Scan for the cell matching the given text and deliver its [x, y] coordinate at center. 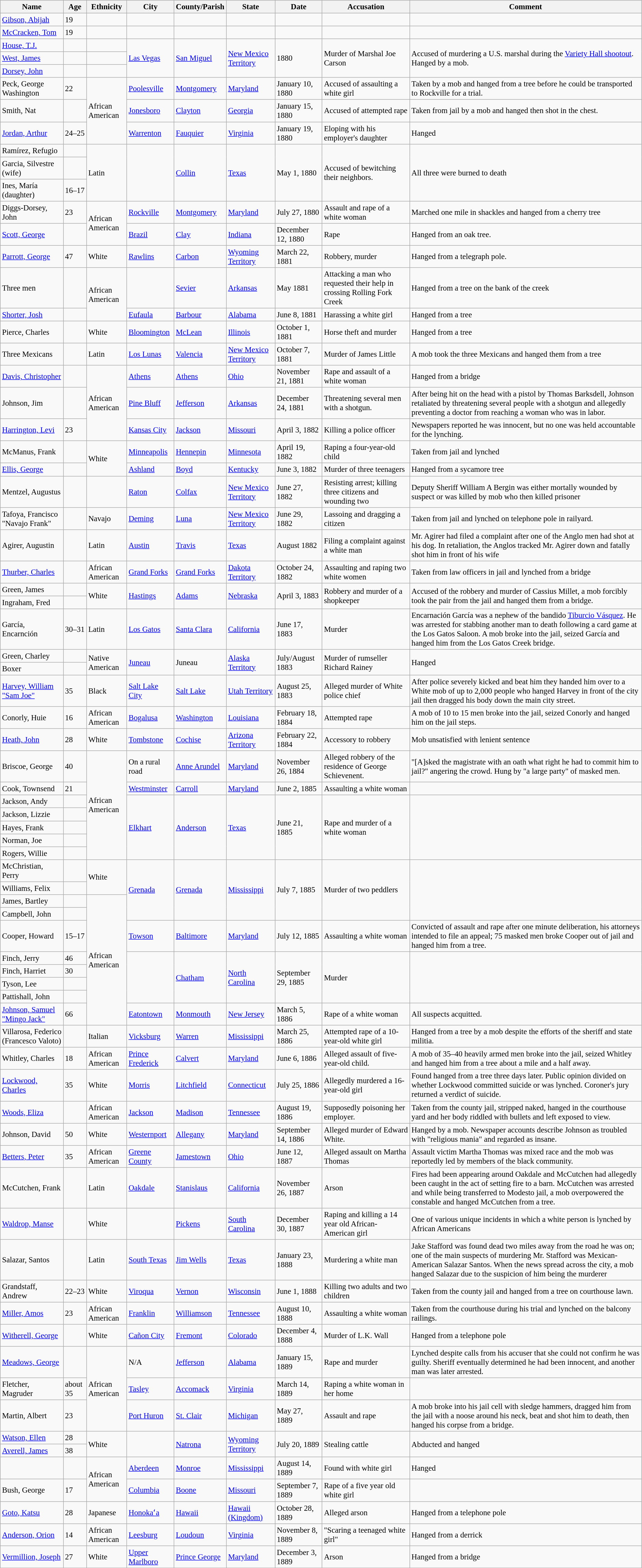
Honokaʻa [150, 1512]
July 12, 1885 [299, 936]
Name [32, 7]
December 3, 1889 [299, 1557]
Poolesville [150, 88]
Newspapers reported he was innocent, but no one was held accountable for the lynching. [526, 430]
Deming [150, 519]
July 7, 1885 [299, 890]
March 5, 1886 [299, 1014]
Hawaii [200, 1512]
Kentucky [250, 470]
Betters, Peter [32, 1156]
Rape of a white woman [366, 1014]
Diggs-Dorsey, John [32, 212]
Killing a police officer [366, 430]
Salazar, Santos [32, 1260]
Abducted and hanged [526, 1444]
Hayes, Frank [32, 828]
Eufaula [150, 315]
October 7, 1881 [299, 354]
Hanged by a mob. Newspaper accounts describe Johnson as troubled with "religious mania" and regarded as insane. [526, 1134]
24–25 [75, 133]
Mob unsatisfied with lenient sentence [526, 740]
Williams, Felix [32, 888]
Accused of attempted rape [366, 111]
Fremont [200, 1336]
Finch, Jerry [32, 958]
50 [75, 1134]
Lassoing and dragging a citizen [366, 519]
Filing a complaint against a white man [366, 545]
Vernon [200, 1291]
September 7, 1889 [299, 1491]
A mob of 35–40 heavily armed men broke into the jail, seized Whitley and hanged him from a tree about a mile and a half away. [526, 1059]
County/Parish [200, 7]
Goto, Katsu [32, 1512]
Stealing cattle [366, 1444]
15–17 [75, 936]
Johnson, Jim [32, 403]
July/August 1883 [299, 662]
Norman, Joe [32, 840]
Taken from jail and lynched on telephone pole in railyard. [526, 519]
Mentzel, Augustus [32, 492]
Scott, George [32, 234]
Murder of two peddlers [366, 890]
Kansas City [150, 430]
Boone [200, 1491]
Brazil [150, 234]
Luna [200, 519]
July 25, 1886 [299, 1086]
66 [75, 1014]
A mob of 10 to 15 men broke into the jail, seized Conorly and hanged him on the jail steps. [526, 718]
Pattishall, John [32, 997]
State [250, 7]
Accessory to robbery [366, 740]
Los Lunas [150, 354]
Accomack [200, 1389]
October 24, 1882 [299, 572]
South Texas [150, 1260]
San Miguel [200, 58]
Taken by a mob and hanged from a tree before he could be transported to Rockville for a trial. [526, 88]
Attempted rape [366, 718]
27 [75, 1557]
August 19, 1886 [299, 1112]
Miller, Amos [32, 1313]
1880 [299, 58]
Finch, Harriet [32, 971]
Hennepin [200, 452]
Rape and murder [366, 1362]
September 14, 1886 [299, 1134]
Collin [200, 173]
"[A]sked the magistrate with an oath what right he had to commit him to jail?" angering the crowd. Hung by "a large party" of masked men. [526, 767]
January 15, 1889 [299, 1362]
Accused of the robbery and murder of Cassius Millet, a mob forcibly took the pair from the jail and hanged them from a bridge. [526, 596]
Supposedly poisoning her employer. [366, 1112]
Warren [200, 1036]
18 [75, 1059]
Pine Bluff [150, 403]
Colfax [200, 492]
38 [75, 1451]
Loudoun [200, 1534]
October 28, 1889 [299, 1512]
Waldrop, Manse [32, 1224]
Raping a white woman in her home [366, 1389]
Tasley [150, 1389]
46 [75, 958]
City [150, 7]
Garcia, Silvestre (wife) [32, 168]
December 4, 1888 [299, 1336]
Italian [107, 1036]
All suspects acquitted. [526, 1014]
August 25, 1883 [299, 691]
Peck, George Washington [32, 88]
January 10, 1880 [299, 88]
Aberdeen [150, 1468]
Rape [366, 234]
Leesburg [150, 1534]
Tafoya, Francisco "Navajo Frank" [32, 519]
May 1, 1880 [299, 173]
Murder of James Little [366, 354]
Nebraska [250, 596]
Hanged from an oak tree. [526, 234]
16–17 [75, 190]
Rogers, Willie [32, 853]
November 21, 1881 [299, 376]
Rape and murder of a white woman [366, 827]
Ashland [150, 470]
Killing two adults and two children [366, 1291]
Ethnicity [107, 7]
South Carolina [250, 1224]
Assault victim Martha Thomas was mixed race and the mob was reportedly led by members of the black community. [526, 1156]
Boxer [32, 669]
Travis [200, 545]
Jonesboro [150, 111]
Vermillion, Joseph [32, 1557]
Horse theft and murder [366, 332]
Alleged robbery of the residence of George Schievenent. [366, 767]
June 3, 1882 [299, 470]
Thurber, Charles [32, 572]
Port Huron [150, 1416]
Witherell, George [32, 1336]
Jackson, Lizzie [32, 814]
Parrott, George [32, 256]
Taken from the county jail and hanged from a tree on courthouse lawn. [526, 1291]
Natrona [200, 1444]
Marched one mile in shackles and hanged from a cherry tree [526, 212]
Green, Charley [32, 656]
March 25, 1886 [299, 1036]
Rape of a five year old white girl [366, 1491]
December 24, 1881 [299, 403]
Taken from the courthouse during his trial and lynched on the balcony railings. [526, 1313]
Gibson, Abijah [32, 20]
Warrenton [150, 133]
Meadows, George [32, 1362]
Averell, James [32, 1451]
Alleged murder of Edward White. [366, 1134]
22 [75, 88]
West, James [32, 58]
Calvert [200, 1059]
Whitley, Charles [32, 1059]
May 27, 1889 [299, 1416]
McChristian, Perry [32, 870]
October 1, 1881 [299, 332]
Harvey, William "Sam Joe" [32, 691]
McCracken, Tom [32, 33]
Accusation [366, 7]
Threatening several men with a shotgun. [366, 403]
McCutchen, Frank [32, 1188]
November 26, 1887 [299, 1188]
Three Mexicans [32, 354]
Navajo [107, 519]
Raping a four-year-old child [366, 452]
Taken from law officers in jail and lynched from a bridge [526, 572]
Austin [150, 545]
Fletcher, Magruder [32, 1389]
Hanged from a tree by a mob despite the efforts of the sheriff and state militia. [526, 1036]
Indiana [250, 234]
Green, James [32, 590]
Assault and rape [366, 1416]
Clay [200, 234]
Harrington, Levi [32, 430]
Murder of L.K. Wall [366, 1336]
June 6, 1886 [299, 1059]
March 22, 1881 [299, 256]
Age [75, 7]
Salt Lake City [150, 691]
Woods, Eliza [32, 1112]
N/A [150, 1362]
Raton [150, 492]
Attacking a man who requested their help in crossing Rolling Fork Creek [366, 288]
Date [299, 7]
All three were burned to death [526, 173]
Utah Territory [250, 691]
Jordan, Arthur [32, 133]
April 3, 1882 [299, 430]
Connecticut [250, 1086]
Smith, Nat [32, 111]
Eatontown [150, 1014]
Black [107, 691]
Bush, George [32, 1491]
Valencia [200, 354]
Lockwood, Charles [32, 1086]
Deputy Sheriff William A Bergin was either mortally wounded by suspect or was killed by mob who then killed prisoner [526, 492]
Comment [526, 7]
One of various unique incidents in which a white person is lynched by African Americans [526, 1224]
Allegedly murdered a 16-year-old girl [366, 1086]
April 19, 1882 [299, 452]
Hanged from a derrick [526, 1534]
Georgia [250, 111]
Carroll [200, 789]
June 2, 1885 [299, 789]
47 [75, 256]
Rape and assault of a white woman [366, 376]
Grandstaff, Andrew [32, 1291]
Arizona Territory [250, 740]
Found with white girl [366, 1468]
Murdering a white man [366, 1260]
Jamestown [200, 1156]
Washington [200, 718]
Alleged arson [366, 1512]
Wisconsin [250, 1291]
New Jersey [250, 1014]
Alleged assault of five-year-old child. [366, 1059]
Briscoe, George [32, 767]
February 22, 1884 [299, 740]
Sevier [200, 288]
Minneapolis [150, 452]
Prince George [200, 1557]
Carbon [200, 256]
Minnesota [250, 452]
Davis, Christopher [32, 376]
Litchfield [200, 1086]
Cochise [200, 740]
Hanged from a telegraph pole. [526, 256]
Bogalusa [150, 718]
Native American [107, 662]
Assaulting and raping two white women [366, 572]
McManus, Frank [32, 452]
Pickens [200, 1224]
Tombstone [150, 740]
Las Vegas [150, 58]
Vicksburg [150, 1036]
Jackson, Andy [32, 801]
December 12, 1880 [299, 234]
Rawlins [150, 256]
August 14, 1889 [299, 1468]
Adams [200, 596]
James, Bartley [32, 901]
Rockville [150, 212]
Alleged murder of White police chief [366, 691]
Robbery, murder [366, 256]
On a rural road [150, 767]
Heath, John [32, 740]
August 10, 1888 [299, 1313]
Ramírez, Refugio [32, 150]
Jim Wells [200, 1260]
Illinois [250, 332]
Oakdale [150, 1188]
Accused of bewitching their neighbors. [366, 173]
Towson [150, 936]
Alaska Territory [250, 662]
22–23 [75, 1291]
Villarosa, Federico (Francesco Valoto) [32, 1036]
January 23, 1888 [299, 1260]
Japanese [107, 1512]
June 27, 1882 [299, 492]
Martin, Albert [32, 1416]
February 18, 1884 [299, 718]
about 35 [75, 1389]
Dakota Territory [250, 572]
Louisiana [250, 718]
Murder of Marshal Joe Carson [366, 58]
Anne Arundel [200, 767]
Hanged from a tree on the bank of the creek [526, 288]
Resisting arrest; killing three citizens and wounding two [366, 492]
Johnson, Samuel "Mingo Jack" [32, 1014]
Bloomington [150, 332]
Murder of rumseller Richard Rainey [366, 662]
Clayton [200, 111]
Franklin [150, 1313]
June 12, 1887 [299, 1156]
Assault and rape of a white woman [366, 212]
March 14, 1889 [299, 1389]
Michigan [250, 1416]
Dorsey, John [32, 71]
García, Encarnción [32, 629]
Prince Frederick [150, 1059]
17 [75, 1491]
16 [75, 718]
Madison [200, 1112]
Harassing a white girl [366, 315]
"Scaring a teenaged white girl" [366, 1534]
Baltimore [200, 936]
Morris [150, 1086]
14 [75, 1534]
Chatham [200, 977]
July 20, 1889 [299, 1444]
Los Gatos [150, 629]
House, T.J. [32, 46]
Williamson [200, 1313]
Murder of three teenagers [366, 470]
Stanislaus [200, 1188]
Upper Marlboro [150, 1557]
Colorado [250, 1336]
Taken from the county jail, stripped naked, hanged in the courthouse yard and her body riddled with bullets and left exposed to view. [526, 1112]
21 [75, 789]
Monroe [200, 1468]
St. Clair [200, 1416]
40 [75, 767]
Viroqua [150, 1291]
January 15, 1880 [299, 111]
June 29, 1882 [299, 519]
Santa Clara [200, 629]
Fauquier [200, 133]
A mob took the three Mexicans and hanged them from a tree [526, 354]
McLean [200, 332]
June 1, 1888 [299, 1291]
June 17, 1883 [299, 629]
Eloping with his employer's daughter [366, 133]
Monmouth [200, 1014]
Hawaii (Kingdom) [250, 1512]
Attempted rape of a 10-year-old white girl [366, 1036]
Westernport [150, 1134]
Pierce, Charles [32, 332]
January 19, 1880 [299, 133]
Hastings [150, 596]
June 21, 1885 [299, 827]
Raping and killing a 14 year old African-American girl [366, 1224]
Tyson, Lee [32, 984]
Salt Lake [200, 691]
Conorly, Huie [32, 718]
Accused of murdering a U.S. marshal during the Variety Hall shootout. Hanged by a mob. [526, 58]
November 26, 1884 [299, 767]
Ellis, George [32, 470]
Columbia [150, 1491]
Campbell, John [32, 914]
Westminster [150, 789]
Anderson [200, 827]
North Carolina [250, 977]
Taken from jail and lynched [526, 452]
Boyd [200, 470]
Allegany [200, 1134]
April 3, 1883 [299, 596]
Agirer, Augustin [32, 545]
Hanged from a sycamore tree [526, 470]
30 [75, 971]
July 27, 1880 [299, 212]
Cooper, Howard [32, 936]
Accused of assaulting a white girl [366, 88]
30–31 [75, 629]
Watson, Ellen [32, 1438]
Cook, Townsend [32, 789]
Alleged assault on Martha Thomas [366, 1156]
Barbour [200, 315]
November 8, 1889 [299, 1534]
Anderson, Orion [32, 1534]
Shorter, Josh [32, 315]
Cañon City [150, 1336]
Greene County [150, 1156]
Ingraham, Fred [32, 602]
Robbery and murder of a shopkeeper [366, 596]
December 30, 1887 [299, 1224]
Elkhart [150, 827]
Taken from jail by a mob and hanged then shot in the chest. [526, 111]
Ines, María (daughter) [32, 190]
August 1882 [299, 545]
September 29, 1885 [299, 977]
May 1881 [299, 288]
Three men [32, 288]
June 8, 1881 [299, 315]
Johnson, David [32, 1134]
